Determine the (X, Y) coordinate at the center of the cell enclosing the given text.  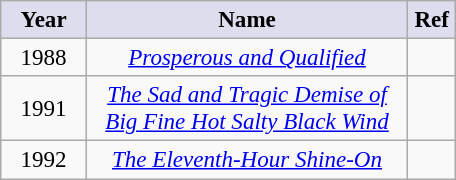
1991 (44, 108)
1992 (44, 160)
Name (246, 20)
Prosperous and Qualified (246, 57)
The Eleventh-Hour Shine-On (246, 160)
The Sad and Tragic Demise of Big Fine Hot Salty Black Wind (246, 108)
Year (44, 20)
Ref (432, 20)
1988 (44, 57)
